Find where the given text appears and provide that cell's center as [X, Y] coordinate. 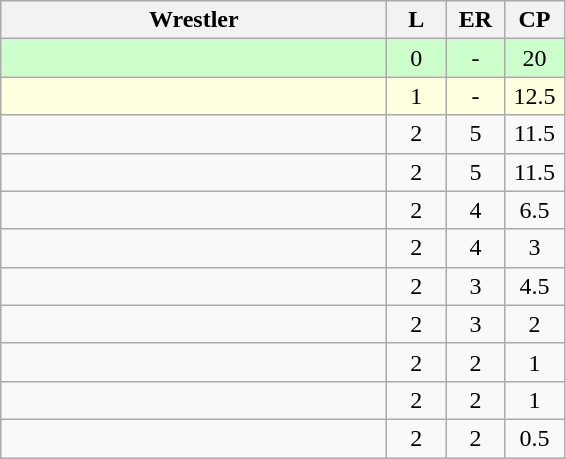
4.5 [534, 286]
L [416, 20]
20 [534, 58]
0 [416, 58]
0.5 [534, 438]
CP [534, 20]
6.5 [534, 210]
ER [476, 20]
12.5 [534, 96]
Wrestler [194, 20]
